Search for the cell housing the specified text and yield its (x, y) center coordinate. 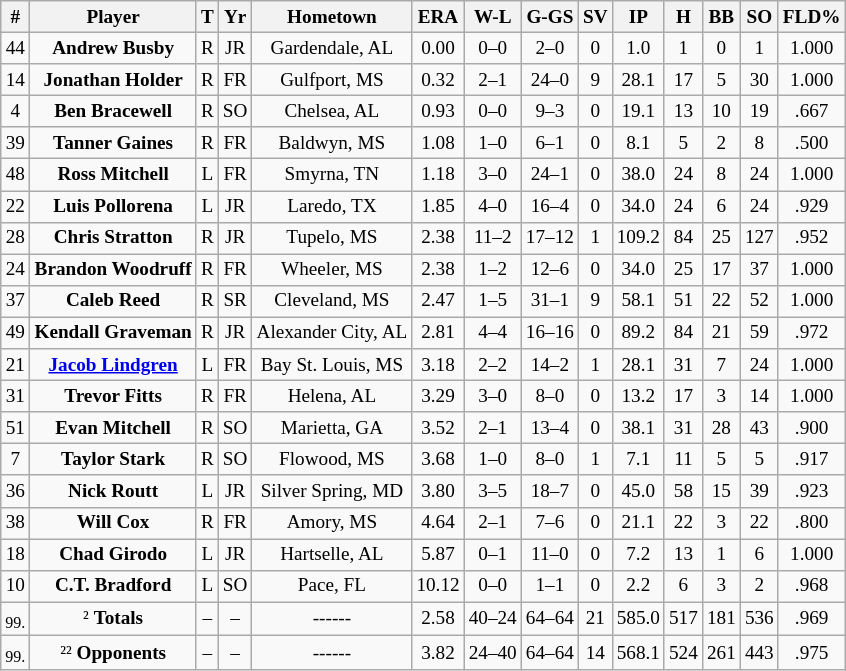
.917 (812, 460)
H (683, 17)
7.2 (638, 554)
44 (16, 48)
24–1 (550, 175)
3.68 (438, 460)
.500 (812, 143)
Ben Bracewell (113, 111)
3.18 (438, 365)
18 (16, 554)
19.1 (638, 111)
0.32 (438, 80)
517 (683, 619)
Bay St. Louis, MS (332, 365)
1.85 (438, 206)
11–0 (550, 554)
1.18 (438, 175)
Chris Stratton (113, 238)
Gardendale, AL (332, 48)
Trevor Fitts (113, 396)
7–6 (550, 523)
FLD% (812, 17)
.975 (812, 653)
16–4 (550, 206)
13.2 (638, 396)
261 (721, 653)
Jonathan Holder (113, 80)
Baldwyn, MS (332, 143)
.800 (812, 523)
38.0 (638, 175)
11–2 (492, 238)
G-GS (550, 17)
21.1 (638, 523)
.968 (812, 586)
36 (16, 491)
Will Cox (113, 523)
38 (16, 523)
40–24 (492, 619)
.972 (812, 333)
Marietta, GA (332, 428)
45.0 (638, 491)
BB (721, 17)
Caleb Reed (113, 301)
Tupelo, MS (332, 238)
8.1 (638, 143)
Cleveland, MS (332, 301)
89.2 (638, 333)
24–40 (492, 653)
16–16 (550, 333)
Smyrna, TN (332, 175)
Taylor Stark (113, 460)
3.29 (438, 396)
W-L (492, 17)
4–0 (492, 206)
C.T. Bradford (113, 586)
3–5 (492, 491)
0–1 (492, 554)
59 (759, 333)
0.00 (438, 48)
3.80 (438, 491)
Luis Pollorena (113, 206)
2.81 (438, 333)
1–2 (492, 270)
31–1 (550, 301)
² Totals (113, 619)
11 (683, 460)
443 (759, 653)
0.93 (438, 111)
2–0 (550, 48)
2.58 (438, 619)
.667 (812, 111)
Pace, FL (332, 586)
4–4 (492, 333)
38.1 (638, 428)
24–0 (550, 80)
.952 (812, 238)
1.0 (638, 48)
SV (595, 17)
Alexander City, AL (332, 333)
12–6 (550, 270)
5.87 (438, 554)
2.47 (438, 301)
58 (683, 491)
Gulfport, MS (332, 80)
Flowood, MS (332, 460)
Chelsea, AL (332, 111)
# (16, 17)
Helena, AL (332, 396)
4.64 (438, 523)
Kendall Graveman (113, 333)
Amory, MS (332, 523)
10.12 (438, 586)
Brandon Woodruff (113, 270)
15 (721, 491)
536 (759, 619)
Laredo, TX (332, 206)
109.2 (638, 238)
17–12 (550, 238)
30 (759, 80)
.900 (812, 428)
49 (16, 333)
2.2 (638, 586)
.969 (812, 619)
²² Opponents (113, 653)
127 (759, 238)
1–5 (492, 301)
58.1 (638, 301)
43 (759, 428)
19 (759, 111)
7.1 (638, 460)
Hometown (332, 17)
ERA (438, 17)
524 (683, 653)
18–7 (550, 491)
Hartselle, AL (332, 554)
Ross Mitchell (113, 175)
9–3 (550, 111)
2–2 (492, 365)
Yr (235, 17)
Silver Spring, MD (332, 491)
3.82 (438, 653)
48 (16, 175)
Chad Girodo (113, 554)
568.1 (638, 653)
14–2 (550, 365)
13–4 (550, 428)
585.0 (638, 619)
1.08 (438, 143)
.923 (812, 491)
IP (638, 17)
3.52 (438, 428)
.929 (812, 206)
181 (721, 619)
1–1 (550, 586)
Wheeler, MS (332, 270)
Player (113, 17)
SR (235, 301)
Nick Routt (113, 491)
T (207, 17)
52 (759, 301)
Andrew Busby (113, 48)
4 (16, 111)
Evan Mitchell (113, 428)
6–1 (550, 143)
Jacob Lindgren (113, 365)
Tanner Gaines (113, 143)
